Provide the (X, Y) coordinate of the cell's center where the given text is located.  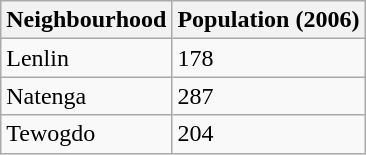
Population (2006) (268, 20)
287 (268, 96)
Natenga (86, 96)
Lenlin (86, 58)
178 (268, 58)
Tewogdo (86, 134)
Neighbourhood (86, 20)
204 (268, 134)
